Scan for the cell matching the given text and deliver its [X, Y] coordinate at center. 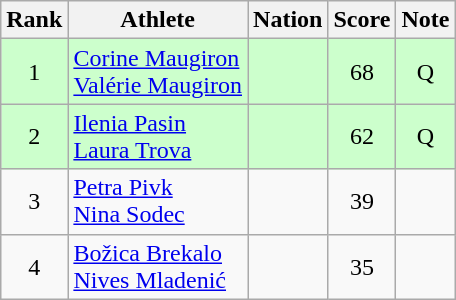
4 [34, 266]
3 [34, 202]
1 [34, 72]
Athlete [158, 20]
Note [426, 20]
68 [362, 72]
Corine MaugironValérie Maugiron [158, 72]
35 [362, 266]
Nation [288, 20]
39 [362, 202]
62 [362, 136]
Ilenia PasinLaura Trova [158, 136]
Božica BrekaloNives Mladenić [158, 266]
Petra PivkNina Sodec [158, 202]
Rank [34, 20]
Score [362, 20]
2 [34, 136]
